For the text-containing cell, return its midpoint in [X, Y] coordinate format. 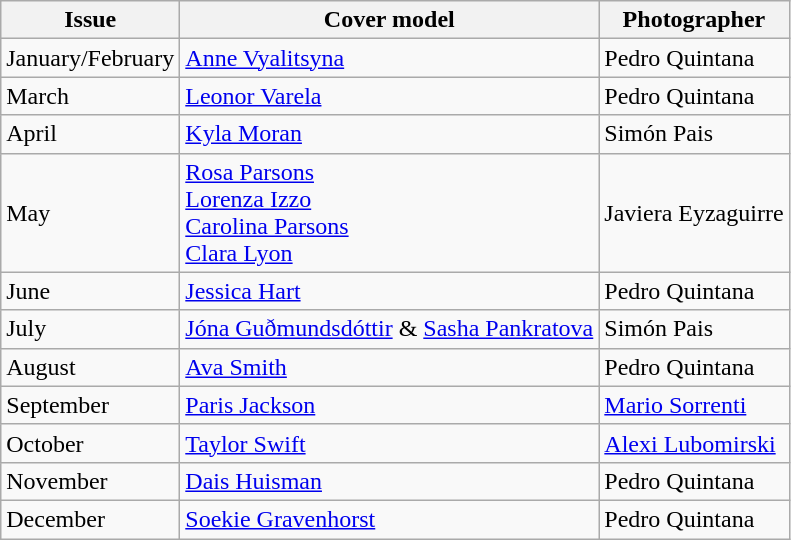
April [90, 134]
December [90, 519]
Alexi Lubomirski [694, 443]
Photographer [694, 20]
Dais Huisman [390, 481]
May [90, 212]
September [90, 405]
Soekie Gravenhorst [390, 519]
January/February [90, 58]
Leonor Varela [390, 96]
Issue [90, 20]
Paris Jackson [390, 405]
Taylor Swift [390, 443]
Kyla Moran [390, 134]
Javiera Eyzaguirre [694, 212]
Ava Smith [390, 367]
November [90, 481]
June [90, 291]
October [90, 443]
July [90, 329]
Anne Vyalitsyna [390, 58]
March [90, 96]
Cover model [390, 20]
Jóna Guðmundsdóttir & Sasha Pankratova [390, 329]
Mario Sorrenti [694, 405]
Jessica Hart [390, 291]
Rosa ParsonsLorenza IzzoCarolina ParsonsClara Lyon [390, 212]
August [90, 367]
